Detect which cell encompasses the target text, then output its (x, y) center coordinate. 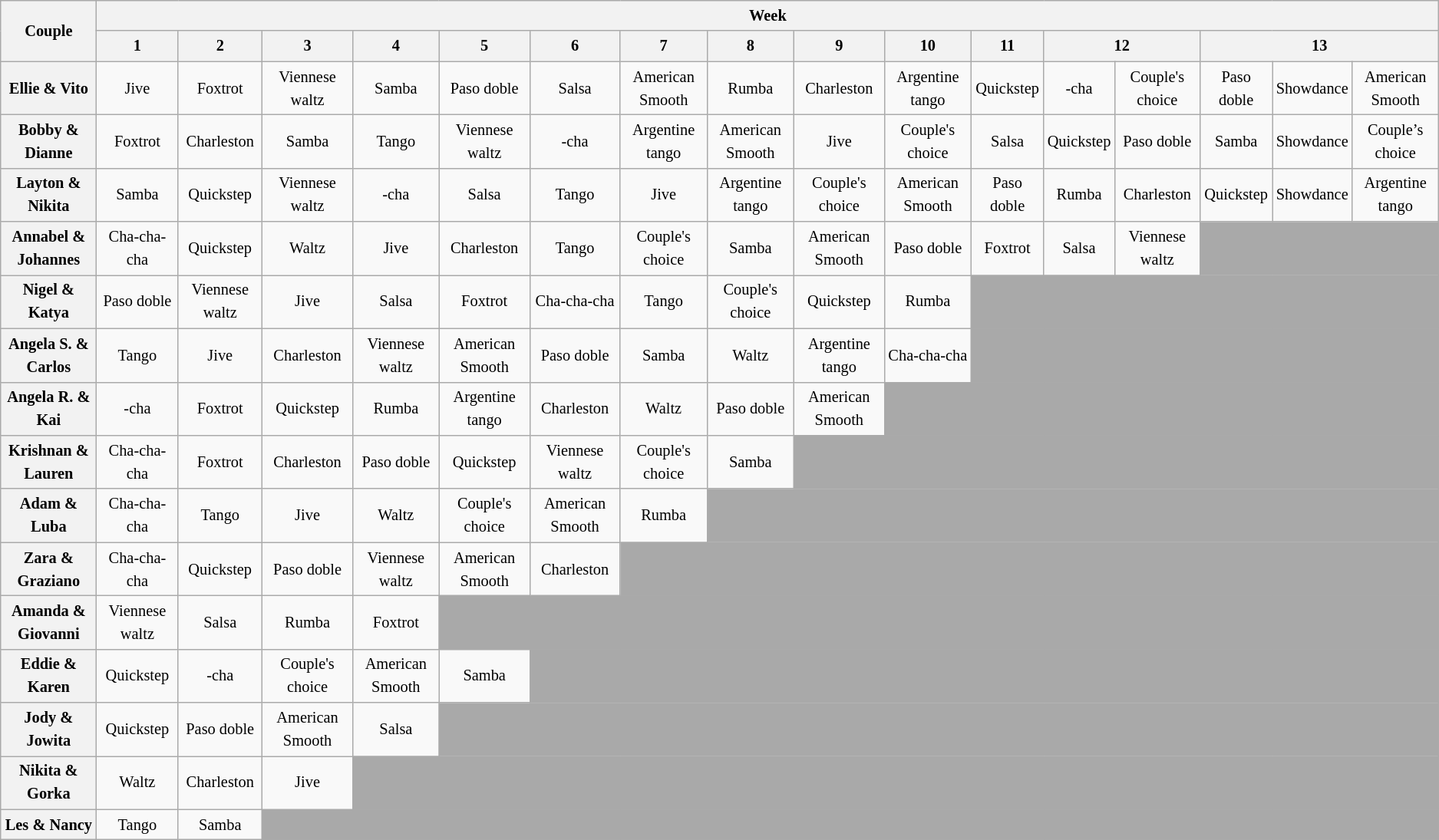
Adam & Luba (49, 516)
Amanda & Giovanni (49, 622)
Krishnan & Lauren (49, 462)
Annabel & Johannes (49, 249)
9 (839, 46)
Les & Nancy (49, 825)
Angela S. & Carlos (49, 355)
Week (767, 15)
Couple (49, 31)
10 (927, 46)
2 (220, 46)
Couple’s choice (1395, 141)
Nikita & Gorka (49, 782)
Nigel & Katya (49, 301)
13 (1319, 46)
Bobby & Dianne (49, 141)
5 (484, 46)
4 (396, 46)
Eddie & Karen (49, 676)
11 (1007, 46)
Jody & Jowita (49, 730)
Zara & Graziano (49, 569)
12 (1122, 46)
1 (137, 46)
8 (751, 46)
Layton & Nikita (49, 195)
Angela R. & Kai (49, 409)
6 (575, 46)
3 (308, 46)
Ellie & Vito (49, 88)
7 (663, 46)
